Pinpoint the cell where the given text exists, returning its [X, Y] midpoint coordinate. 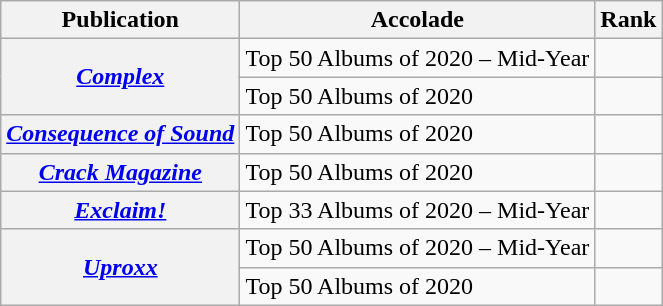
Uproxx [120, 267]
Rank [628, 20]
Exclaim! [120, 210]
Crack Magazine [120, 172]
Complex [120, 77]
Publication [120, 20]
Top 33 Albums of 2020 – Mid-Year [418, 210]
Consequence of Sound [120, 134]
Accolade [418, 20]
